Find where the given text appears and provide that cell's center as (x, y) coordinate. 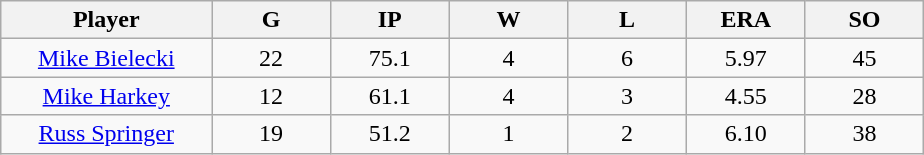
2 (628, 134)
1 (508, 134)
51.2 (390, 134)
Mike Harkey (106, 96)
SO (864, 20)
19 (272, 134)
28 (864, 96)
75.1 (390, 58)
5.97 (746, 58)
4.55 (746, 96)
3 (628, 96)
22 (272, 58)
L (628, 20)
6.10 (746, 134)
G (272, 20)
Russ Springer (106, 134)
Mike Bielecki (106, 58)
38 (864, 134)
Player (106, 20)
12 (272, 96)
ERA (746, 20)
45 (864, 58)
W (508, 20)
6 (628, 58)
61.1 (390, 96)
IP (390, 20)
